Capture the cell that displays the provided text and extract its (X, Y) central coordinate. 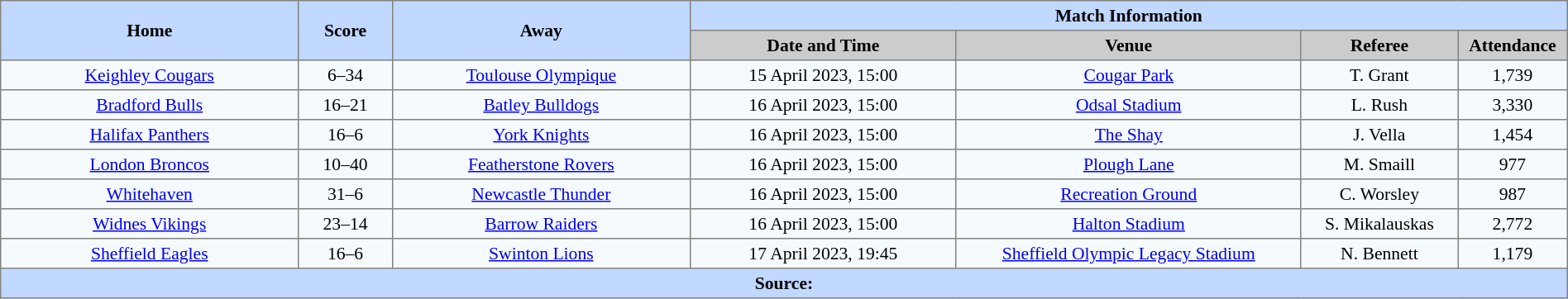
6–34 (346, 75)
Swinton Lions (541, 254)
Odsal Stadium (1128, 105)
L. Rush (1379, 105)
1,739 (1513, 75)
M. Smaill (1379, 164)
31–6 (346, 194)
977 (1513, 164)
Widnes Vikings (150, 224)
Featherstone Rovers (541, 164)
London Broncos (150, 164)
Toulouse Olympique (541, 75)
Referee (1379, 45)
Home (150, 31)
10–40 (346, 164)
Match Information (1128, 16)
Halton Stadium (1128, 224)
17 April 2023, 19:45 (823, 254)
3,330 (1513, 105)
S. Mikalauskas (1379, 224)
Recreation Ground (1128, 194)
J. Vella (1379, 135)
Sheffield Olympic Legacy Stadium (1128, 254)
2,772 (1513, 224)
16–21 (346, 105)
23–14 (346, 224)
N. Bennett (1379, 254)
Sheffield Eagles (150, 254)
York Knights (541, 135)
987 (1513, 194)
Barrow Raiders (541, 224)
1,454 (1513, 135)
Cougar Park (1128, 75)
1,179 (1513, 254)
Newcastle Thunder (541, 194)
Venue (1128, 45)
Source: (784, 283)
Plough Lane (1128, 164)
Date and Time (823, 45)
Whitehaven (150, 194)
C. Worsley (1379, 194)
Attendance (1513, 45)
Halifax Panthers (150, 135)
15 April 2023, 15:00 (823, 75)
T. Grant (1379, 75)
Score (346, 31)
Keighley Cougars (150, 75)
The Shay (1128, 135)
Batley Bulldogs (541, 105)
Away (541, 31)
Bradford Bulls (150, 105)
